From the cell containing the given text, extract its center point as [X, Y] coordinate. 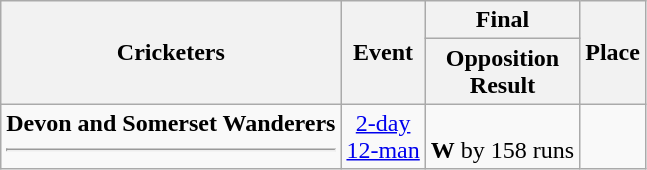
W by 158 runs [502, 136]
2-day 12-man [383, 136]
Cricketers [171, 52]
Place [613, 52]
Devon and Somerset Wanderers [171, 136]
Final [502, 20]
Opposition Result [502, 72]
Event [383, 52]
